Locate the cell with the specified text and output its (x, y) center coordinate. 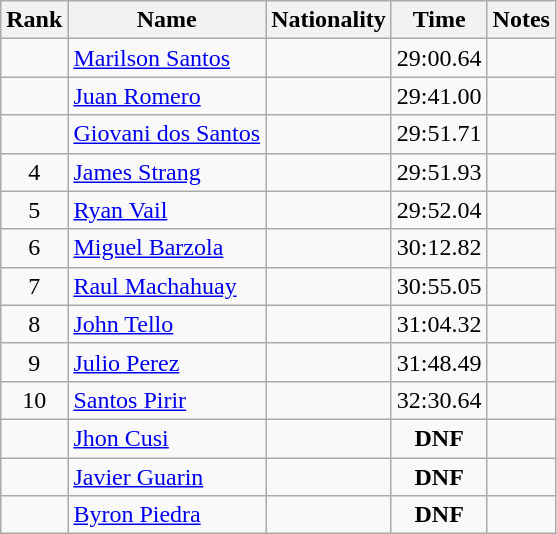
Raul Machahuay (167, 286)
10 (34, 400)
31:04.32 (439, 324)
Time (439, 20)
Miguel Barzola (167, 248)
Ryan Vail (167, 210)
9 (34, 362)
James Strang (167, 172)
Santos Pirir (167, 400)
29:41.00 (439, 96)
4 (34, 172)
6 (34, 248)
31:48.49 (439, 362)
Julio Perez (167, 362)
Notes (521, 20)
John Tello (167, 324)
29:51.71 (439, 134)
7 (34, 286)
Byron Piedra (167, 515)
30:55.05 (439, 286)
29:52.04 (439, 210)
29:00.64 (439, 58)
Juan Romero (167, 96)
5 (34, 210)
Marilson Santos (167, 58)
30:12.82 (439, 248)
Name (167, 20)
29:51.93 (439, 172)
Jhon Cusi (167, 438)
Rank (34, 20)
32:30.64 (439, 400)
8 (34, 324)
Javier Guarin (167, 477)
Giovani dos Santos (167, 134)
Nationality (329, 20)
